Scan for the cell matching the given text and deliver its [x, y] coordinate at center. 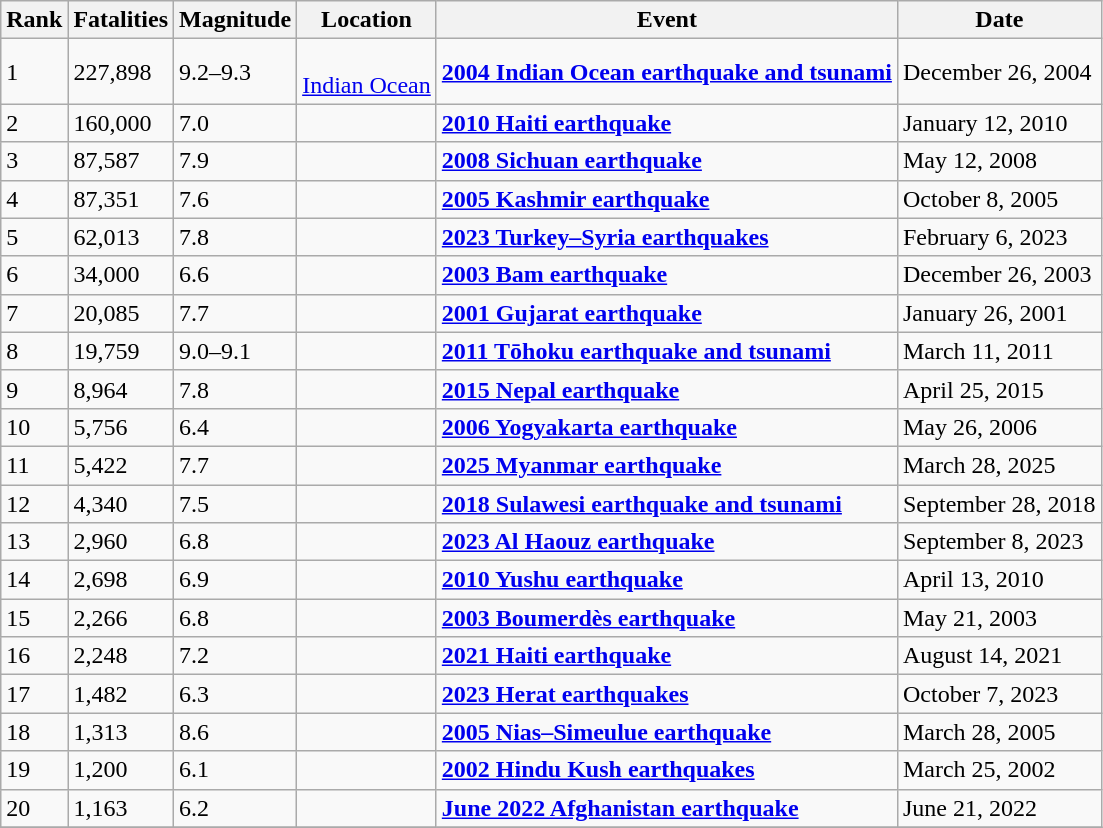
2003 Boumerdès earthquake [666, 618]
6.1 [236, 770]
2023 Turkey–Syria earthquakes [666, 237]
9.2–9.3 [236, 72]
2,960 [121, 542]
2010 Haiti earthquake [666, 123]
February 6, 2023 [999, 237]
2001 Gujarat earthquake [666, 313]
7.5 [236, 503]
2023 Herat earthquakes [666, 694]
Date [999, 20]
March 11, 2011 [999, 351]
December 26, 2004 [999, 72]
2018 Sulawesi earthquake and tsunami [666, 503]
6.6 [236, 275]
2015 Nepal earthquake [666, 389]
January 26, 2001 [999, 313]
9.0–9.1 [236, 351]
March 25, 2002 [999, 770]
7.6 [236, 199]
2010 Yushu earthquake [666, 580]
June 2022 Afghanistan earthquake [666, 808]
5,422 [121, 465]
May 26, 2006 [999, 427]
11 [34, 465]
1,313 [121, 732]
2021 Haiti earthquake [666, 656]
6 [34, 275]
6.9 [236, 580]
2 [34, 123]
May 12, 2008 [999, 161]
1,163 [121, 808]
Rank [34, 20]
15 [34, 618]
8 [34, 351]
2005 Kashmir earthquake [666, 199]
62,013 [121, 237]
19 [34, 770]
September 8, 2023 [999, 542]
7.2 [236, 656]
Magnitude [236, 20]
September 28, 2018 [999, 503]
1,482 [121, 694]
Event [666, 20]
19,759 [121, 351]
87,351 [121, 199]
April 13, 2010 [999, 580]
16 [34, 656]
20 [34, 808]
8.6 [236, 732]
October 7, 2023 [999, 694]
87,587 [121, 161]
2005 Nias–Simeulue earthquake [666, 732]
17 [34, 694]
160,000 [121, 123]
Indian Ocean [367, 72]
4 [34, 199]
14 [34, 580]
1,200 [121, 770]
6.4 [236, 427]
December 26, 2003 [999, 275]
13 [34, 542]
6.3 [236, 694]
June 21, 2022 [999, 808]
2008 Sichuan earthquake [666, 161]
18 [34, 732]
8,964 [121, 389]
7.0 [236, 123]
7.9 [236, 161]
2025 Myanmar earthquake [666, 465]
March 28, 2025 [999, 465]
May 21, 2003 [999, 618]
October 8, 2005 [999, 199]
April 25, 2015 [999, 389]
2011 Tōhoku earthquake and tsunami [666, 351]
10 [34, 427]
7 [34, 313]
2003 Bam earthquake [666, 275]
2004 Indian Ocean earthquake and tsunami [666, 72]
2,266 [121, 618]
2023 Al Haouz earthquake [666, 542]
Fatalities [121, 20]
9 [34, 389]
4,340 [121, 503]
5,756 [121, 427]
5 [34, 237]
1 [34, 72]
January 12, 2010 [999, 123]
2,698 [121, 580]
2002 Hindu Kush earthquakes [666, 770]
2,248 [121, 656]
Location [367, 20]
March 28, 2005 [999, 732]
3 [34, 161]
2006 Yogyakarta earthquake [666, 427]
34,000 [121, 275]
20,085 [121, 313]
6.2 [236, 808]
227,898 [121, 72]
August 14, 2021 [999, 656]
12 [34, 503]
